Find where the given text appears and provide that cell's center as (X, Y) coordinate. 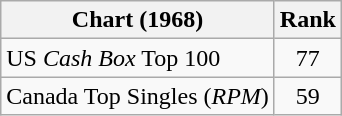
Chart (1968) (138, 20)
Canada Top Singles (RPM) (138, 96)
77 (308, 58)
59 (308, 96)
US Cash Box Top 100 (138, 58)
Rank (308, 20)
